Return (X, Y) of the center of cell containing provided text 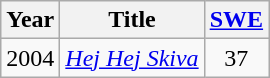
Hej Hej Skiva (132, 58)
Year (30, 20)
Title (132, 20)
37 (236, 58)
2004 (30, 58)
SWE (236, 20)
